Provide the (X, Y) coordinate of the cell's center where the given text is located.  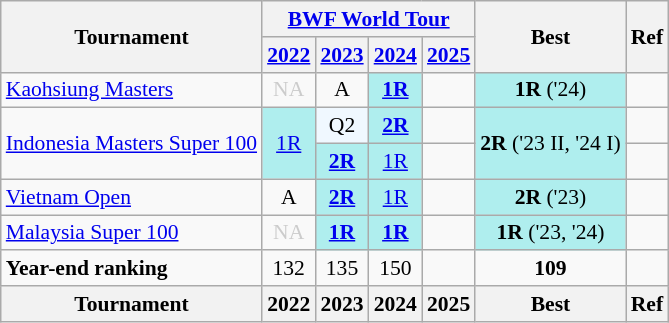
BWF World Tour (368, 19)
150 (396, 269)
1R ('24) (550, 90)
Indonesia Masters Super 100 (132, 144)
109 (550, 269)
Vietnam Open (132, 197)
132 (288, 269)
1R ('23, '24) (550, 233)
135 (342, 269)
Kaohsiung Masters (132, 90)
Year-end ranking (132, 269)
2R ('23) (550, 197)
Malaysia Super 100 (132, 233)
Q2 (342, 126)
2R ('23 II, '24 I) (550, 144)
